Search for the cell housing the specified text and yield its [X, Y] center coordinate. 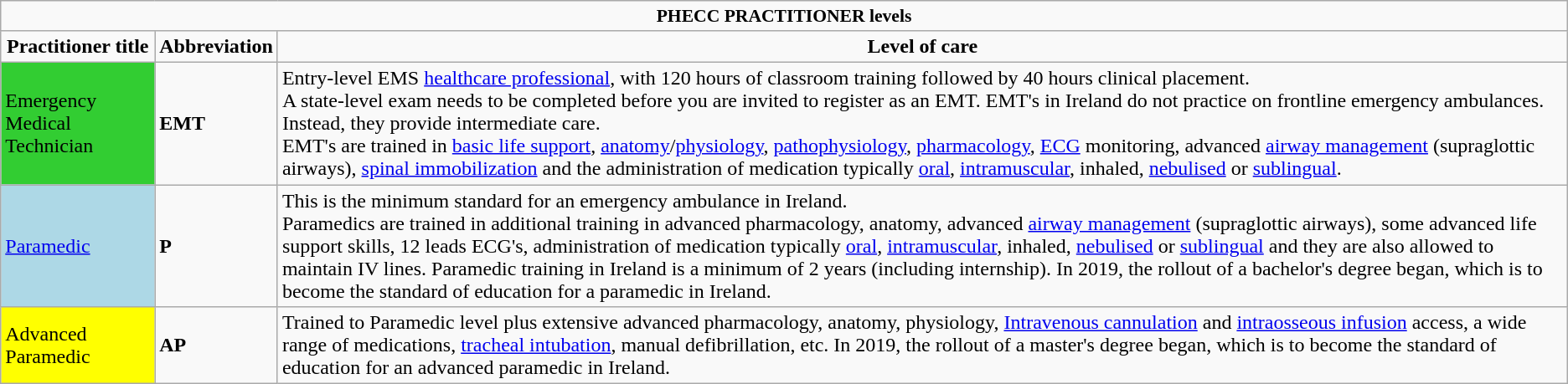
Level of care [922, 46]
Emergency Medical Technician [78, 123]
Paramedic [78, 245]
AP [216, 346]
P [216, 245]
Practitioner title [78, 46]
Advanced Paramedic [78, 346]
Abbreviation [216, 46]
PHECC PRACTITIONER levels [784, 16]
EMT [216, 123]
